For the text-containing cell, return its midpoint in [X, Y] coordinate format. 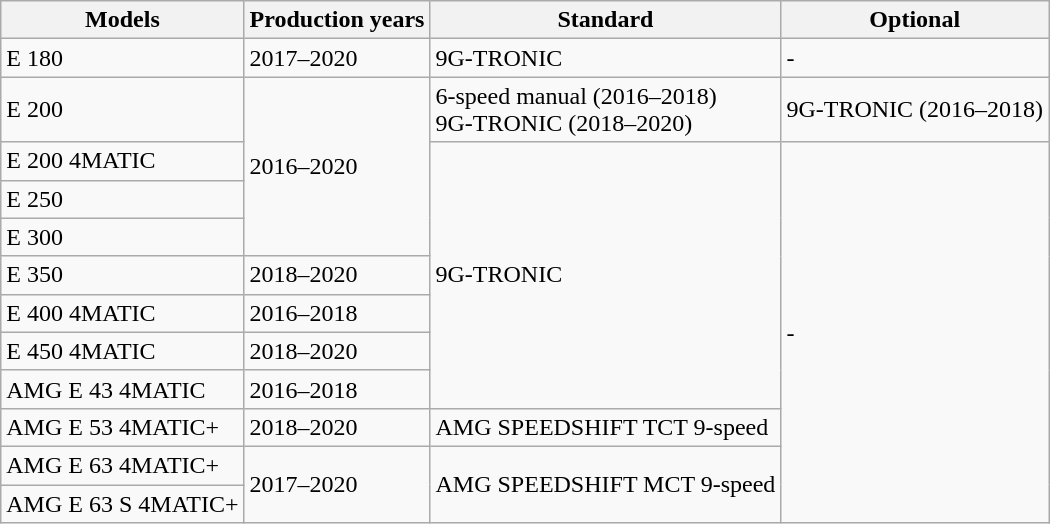
E 200 [122, 110]
2016–2020 [337, 166]
Optional [915, 20]
E 250 [122, 199]
AMG E 43 4MATIC [122, 389]
Production years [337, 20]
Standard [606, 20]
Models [122, 20]
E 400 4MATIC [122, 313]
9G-TRONIC (2016–2018) [915, 110]
E 350 [122, 275]
AMG E 53 4MATIC+ [122, 427]
E 450 4MATIC [122, 351]
E 300 [122, 237]
E 200 4MATIC [122, 161]
AMG SPEEDSHIFT TCT 9-speed [606, 427]
6-speed manual (2016–2018)9G-TRONIC (2018–2020) [606, 110]
AMG SPEEDSHIFT MCT 9-speed [606, 484]
AMG E 63 S 4MATIC+ [122, 503]
AMG E 63 4MATIC+ [122, 465]
E 180 [122, 58]
